Find where the given text appears and provide that cell's center as [x, y] coordinate. 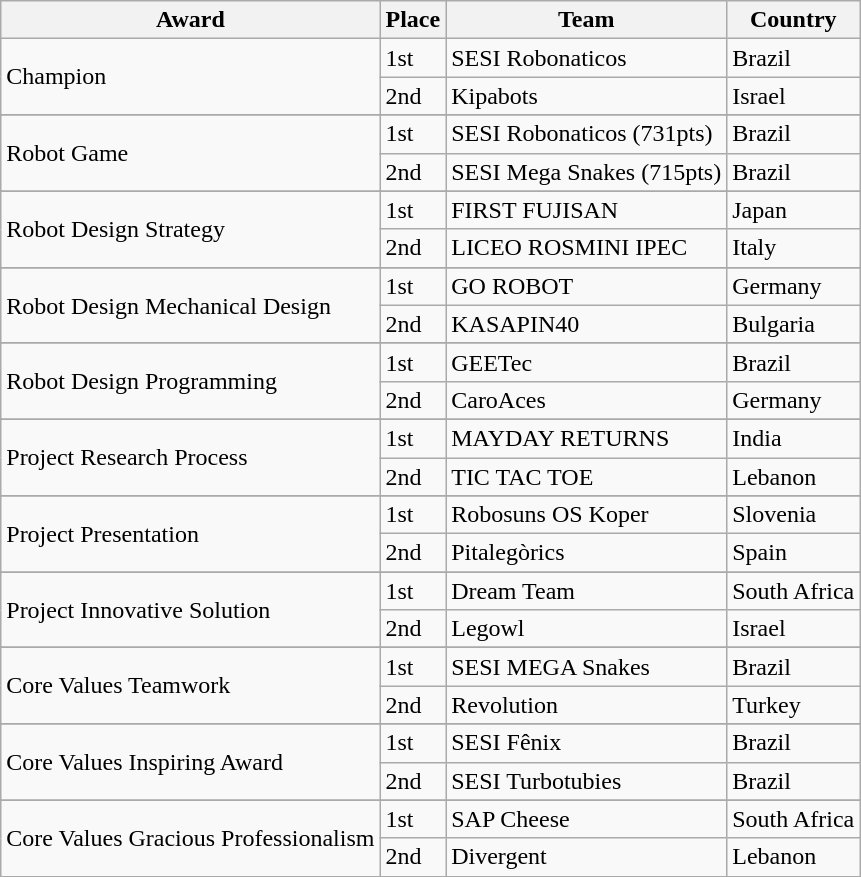
GO ROBOT [586, 286]
Core Values Gracious Professionalism [190, 838]
Robot Design Strategy [190, 229]
Project Innovative Solution [190, 610]
MAYDAY RETURNS [586, 438]
Project Research Process [190, 457]
Turkey [794, 705]
Champion [190, 77]
Place [413, 20]
Robot Game [190, 153]
Italy [794, 248]
Core Values Inspiring Award [190, 762]
Robot Design Mechanical Design [190, 305]
SESI Robonaticos (731pts) [586, 134]
SESI MEGA Snakes [586, 667]
SESI Mega Snakes (715pts) [586, 172]
Spain [794, 553]
Legowl [586, 629]
Japan [794, 210]
Kipabots [586, 96]
Divergent [586, 857]
Core Values Teamwork [190, 686]
Pitalegòrics [586, 553]
SESI Fênix [586, 743]
Robosuns OS Koper [586, 515]
SESI Turbotubies [586, 781]
Revolution [586, 705]
Award [190, 20]
Robot Design Programming [190, 381]
Country [794, 20]
LICEO ROSMINI IPEC [586, 248]
GEETec [586, 362]
FIRST FUJISAN [586, 210]
KASAPIN40 [586, 324]
SAP Cheese [586, 819]
CaroAces [586, 400]
TIC TAC TOE [586, 477]
SESI Robonaticos [586, 58]
Team [586, 20]
Dream Team [586, 591]
Bulgaria [794, 324]
Slovenia [794, 515]
India [794, 438]
Project Presentation [190, 534]
